Search for the cell housing the specified text and yield its [x, y] center coordinate. 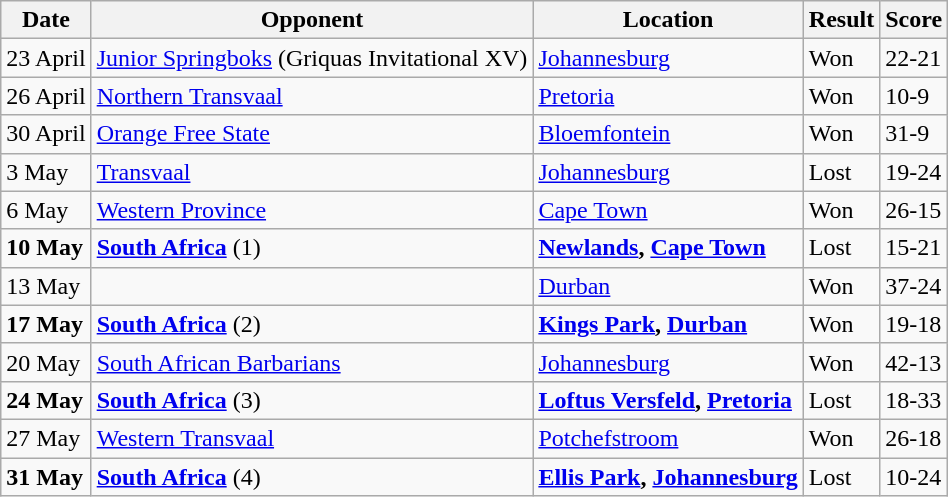
South Africa (4) [312, 477]
23 April [46, 58]
27 May [46, 438]
30 April [46, 134]
Pretoria [668, 96]
19-18 [914, 324]
17 May [46, 324]
15-21 [914, 248]
Western Transvaal [312, 438]
Cape Town [668, 210]
42-13 [914, 362]
Bloemfontein [668, 134]
26 April [46, 96]
24 May [46, 400]
Durban [668, 286]
3 May [46, 172]
South Africa (3) [312, 400]
Opponent [312, 20]
South Africa (2) [312, 324]
26-18 [914, 438]
Newlands, Cape Town [668, 248]
Loftus Versfeld, Pretoria [668, 400]
10-9 [914, 96]
Junior Springboks (Griquas Invitational XV) [312, 58]
Date [46, 20]
Transvaal [312, 172]
10-24 [914, 477]
31 May [46, 477]
Location [668, 20]
31-9 [914, 134]
Potchefstroom [668, 438]
26-15 [914, 210]
South African Barbarians [312, 362]
6 May [46, 210]
22-21 [914, 58]
Northern Transvaal [312, 96]
10 May [46, 248]
Kings Park, Durban [668, 324]
13 May [46, 286]
Orange Free State [312, 134]
20 May [46, 362]
Ellis Park, Johannesburg [668, 477]
Result [841, 20]
18-33 [914, 400]
Score [914, 20]
Western Province [312, 210]
South Africa (1) [312, 248]
37-24 [914, 286]
19-24 [914, 172]
